From the cell containing the given text, extract its center point as [x, y] coordinate. 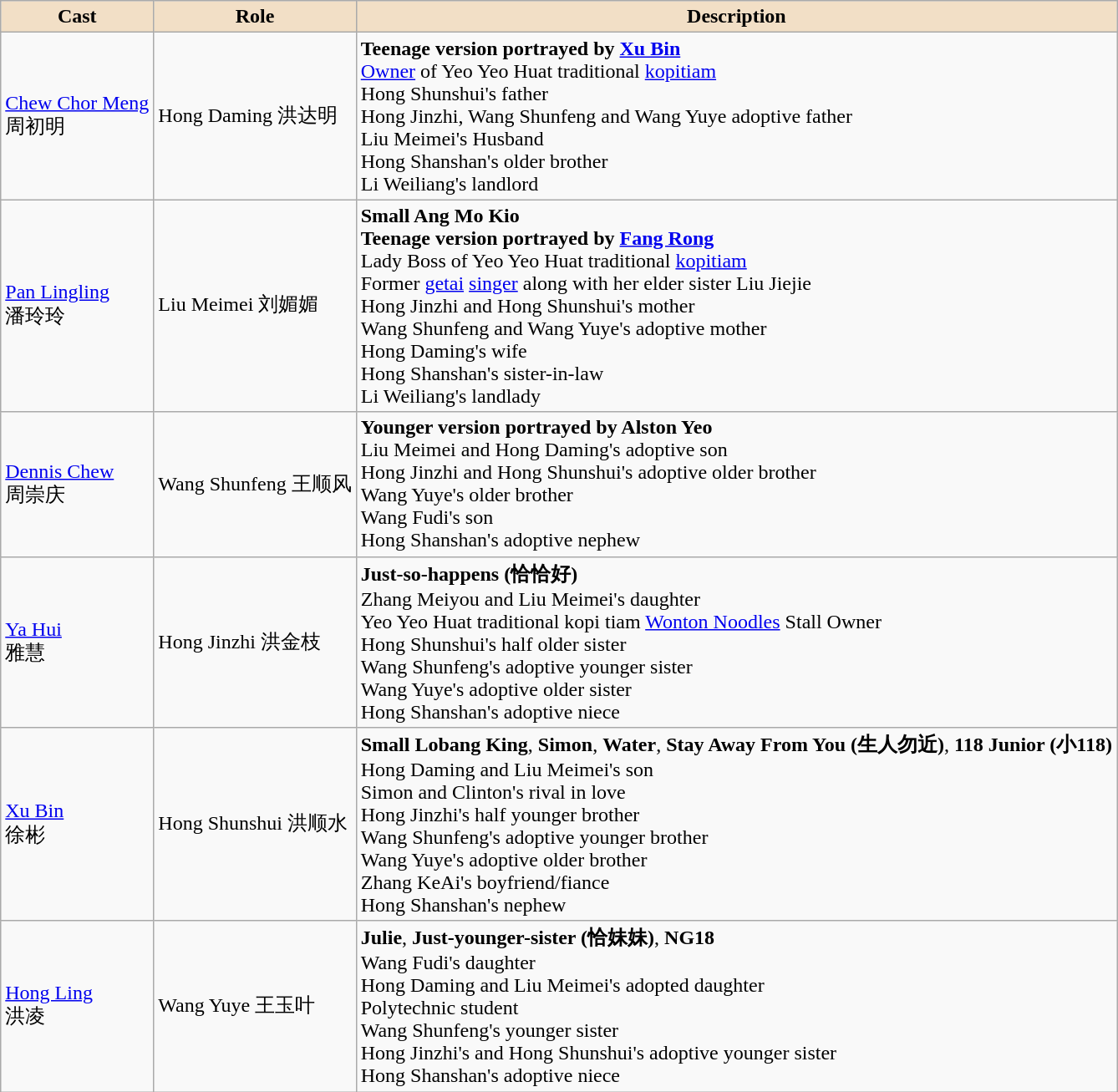
Cast [77, 17]
Description [736, 17]
Ya Hui雅慧 [77, 642]
Role [255, 17]
Hong Jinzhi 洪金枝 [255, 642]
Chew Chor Meng周初明 [77, 116]
Hong Shunshui 洪顺水 [255, 825]
Hong Ling洪凌 [77, 1006]
Xu Bin徐彬 [77, 825]
Dennis Chew周崇庆 [77, 485]
Pan Lingling潘玲玲 [77, 306]
Wang Yuye 王玉叶 [255, 1006]
Hong Daming 洪达明 [255, 116]
Wang Shunfeng 王顺风 [255, 485]
Liu Meimei 刘媚媚 [255, 306]
